Output the (X, Y) coordinate of the center of the cell containing the given text.  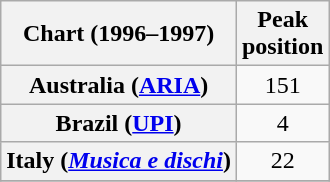
Chart (1996–1997) (119, 34)
Australia (ARIA) (119, 85)
151 (282, 85)
Peakposition (282, 34)
Italy (Musica e dischi) (119, 161)
22 (282, 161)
Brazil (UPI) (119, 123)
4 (282, 123)
